Provide the [x, y] coordinate of the cell's center where the given text is located.  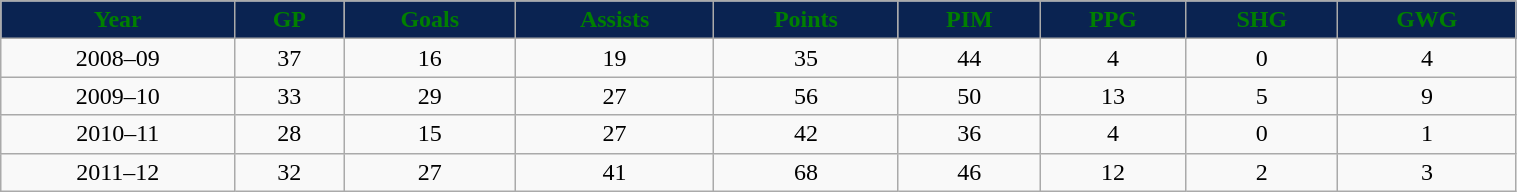
GP [290, 20]
PPG [1112, 20]
2009–10 [118, 96]
16 [430, 58]
29 [430, 96]
SHG [1262, 20]
GWG [1427, 20]
68 [806, 172]
9 [1427, 96]
5 [1262, 96]
41 [615, 172]
2 [1262, 172]
2011–12 [118, 172]
33 [290, 96]
Goals [430, 20]
3 [1427, 172]
2008–09 [118, 58]
28 [290, 134]
Assists [615, 20]
PIM [969, 20]
13 [1112, 96]
Year [118, 20]
32 [290, 172]
42 [806, 134]
2010–11 [118, 134]
37 [290, 58]
50 [969, 96]
12 [1112, 172]
35 [806, 58]
1 [1427, 134]
44 [969, 58]
46 [969, 172]
56 [806, 96]
36 [969, 134]
15 [430, 134]
19 [615, 58]
Points [806, 20]
